Scan for the cell matching the given text and deliver its (x, y) coordinate at center. 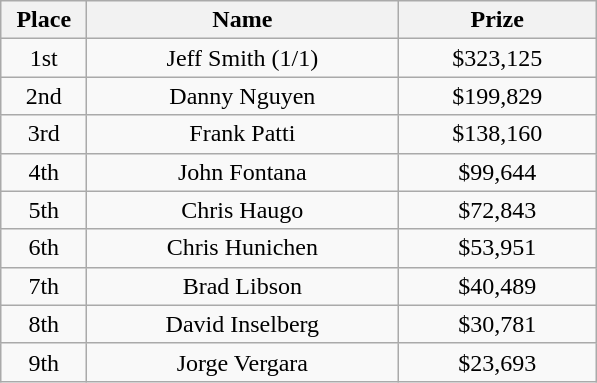
Prize (498, 20)
$72,843 (498, 210)
$199,829 (498, 96)
David Inselberg (242, 324)
$23,693 (498, 362)
6th (44, 248)
Name (242, 20)
Chris Hunichen (242, 248)
2nd (44, 96)
4th (44, 172)
Place (44, 20)
Chris Haugo (242, 210)
7th (44, 286)
Danny Nguyen (242, 96)
$30,781 (498, 324)
$99,644 (498, 172)
$53,951 (498, 248)
9th (44, 362)
Brad Libson (242, 286)
$40,489 (498, 286)
Frank Patti (242, 134)
1st (44, 58)
$323,125 (498, 58)
Jeff Smith (1/1) (242, 58)
$138,160 (498, 134)
Jorge Vergara (242, 362)
John Fontana (242, 172)
5th (44, 210)
3rd (44, 134)
8th (44, 324)
